Pinpoint the cell where the given text exists, returning its [x, y] midpoint coordinate. 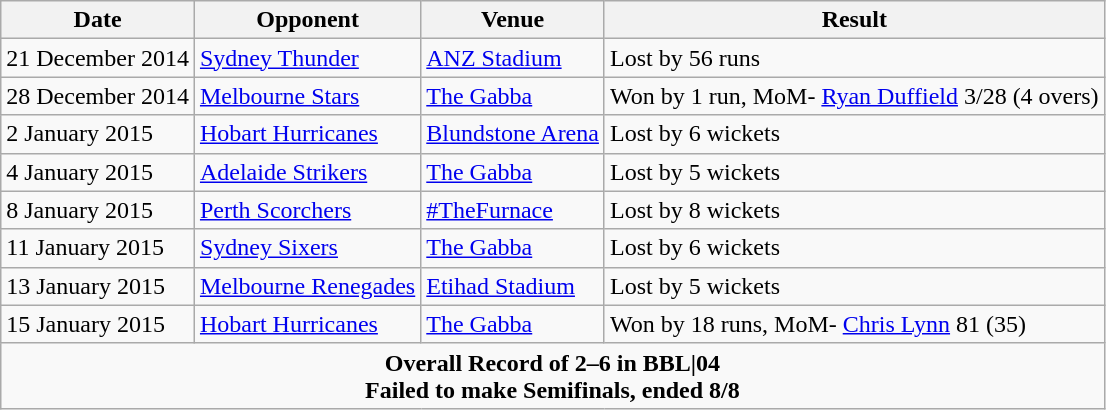
Result [854, 20]
Sydney Sixers [307, 248]
Won by 18 runs, MoM- Chris Lynn 81 (35) [854, 324]
13 January 2015 [98, 286]
2 January 2015 [98, 134]
Overall Record of 2–6 in BBL|04Failed to make Semifinals, ended 8/8 [552, 376]
Date [98, 20]
Melbourne Stars [307, 96]
Blundstone Arena [513, 134]
#TheFurnace [513, 210]
Melbourne Renegades [307, 286]
Lost by 56 runs [854, 58]
15 January 2015 [98, 324]
8 January 2015 [98, 210]
Opponent [307, 20]
Sydney Thunder [307, 58]
Perth Scorchers [307, 210]
4 January 2015 [98, 172]
21 December 2014 [98, 58]
Won by 1 run, MoM- Ryan Duffield 3/28 (4 overs) [854, 96]
Etihad Stadium [513, 286]
28 December 2014 [98, 96]
Venue [513, 20]
ANZ Stadium [513, 58]
Adelaide Strikers [307, 172]
11 January 2015 [98, 248]
Lost by 8 wickets [854, 210]
